From the cell containing the given text, extract its center point as (x, y) coordinate. 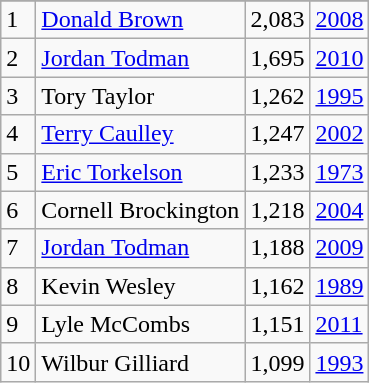
3 (18, 96)
1995 (340, 96)
Terry Caulley (140, 134)
2011 (340, 324)
Wilbur Gilliard (140, 362)
1,247 (278, 134)
1,151 (278, 324)
1,188 (278, 248)
1,233 (278, 172)
1 (18, 20)
Cornell Brockington (140, 210)
Tory Taylor (140, 96)
5 (18, 172)
2002 (340, 134)
1,162 (278, 286)
1,218 (278, 210)
2,083 (278, 20)
1,695 (278, 58)
8 (18, 286)
2010 (340, 58)
2004 (340, 210)
2 (18, 58)
7 (18, 248)
9 (18, 324)
1989 (340, 286)
2009 (340, 248)
10 (18, 362)
6 (18, 210)
1,099 (278, 362)
1993 (340, 362)
1973 (340, 172)
1,262 (278, 96)
Donald Brown (140, 20)
Eric Torkelson (140, 172)
Kevin Wesley (140, 286)
2008 (340, 20)
Lyle McCombs (140, 324)
4 (18, 134)
